Locate the cell with the specified text and output its [x, y] center coordinate. 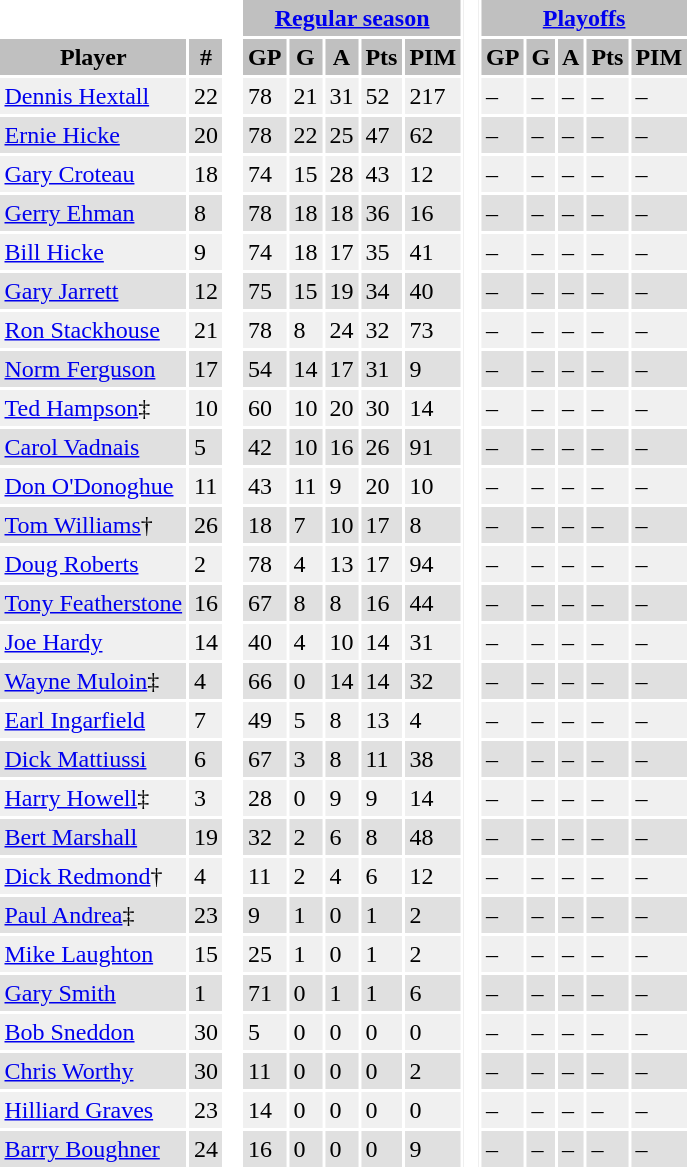
Barry Boughner [94, 1149]
Gary Jarrett [94, 291]
Dennis Hextall [94, 96]
Playoffs [584, 18]
Wayne Muloin‡ [94, 681]
Player [94, 57]
217 [433, 96]
Don O'Donoghue [94, 486]
Tom Williams† [94, 525]
Ernie Hicke [94, 135]
73 [433, 330]
Tony Featherstone [94, 603]
54 [265, 369]
Paul Andrea‡ [94, 915]
Harry Howell‡ [94, 798]
Bill Hicke [94, 252]
71 [265, 993]
Chris Worthy [94, 1071]
Joe Hardy [94, 642]
Norm Ferguson [94, 369]
Bert Marshall [94, 837]
Earl Ingarfield [94, 720]
Hilliard Graves [94, 1110]
36 [382, 213]
Carol Vadnais [94, 447]
41 [433, 252]
# [206, 57]
Doug Roberts [94, 564]
49 [265, 720]
Dick Redmond† [94, 876]
Gary Smith [94, 993]
Gerry Ehman [94, 213]
38 [433, 759]
Dick Mattiussi [94, 759]
35 [382, 252]
42 [265, 447]
48 [433, 837]
52 [382, 96]
Bob Sneddon [94, 1032]
94 [433, 564]
62 [433, 135]
47 [382, 135]
44 [433, 603]
Ron Stackhouse [94, 330]
34 [382, 291]
Gary Croteau [94, 174]
66 [265, 681]
Regular season [352, 18]
Ted Hampson‡ [94, 408]
Mike Laughton [94, 954]
60 [265, 408]
75 [265, 291]
91 [433, 447]
